Provide the [x, y] coordinate of the cell's center where the given text is located.  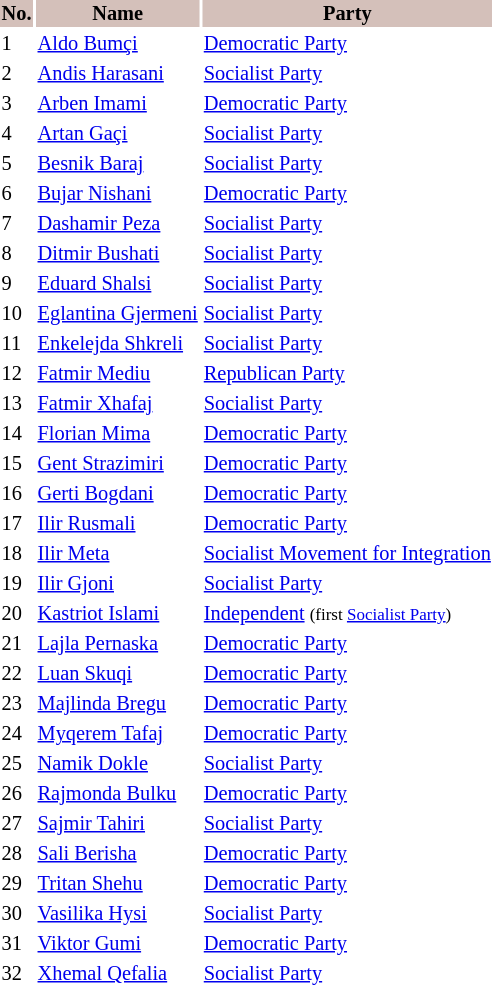
Vasilika Hysi [118, 914]
21 [16, 644]
Rajmonda Bulku [118, 794]
Tritan Shehu [118, 884]
Eglantina Gjermeni [118, 314]
19 [16, 584]
Ditmir Bushati [118, 254]
6 [16, 194]
Fatmir Mediu [118, 374]
Namik Dokle [118, 764]
3 [16, 104]
Florian Mima [118, 434]
Viktor Gumi [118, 944]
Sajmir Tahiri [118, 824]
Luan Skuqi [118, 674]
Myqerem Tafaj [118, 734]
28 [16, 854]
24 [16, 734]
31 [16, 944]
5 [16, 164]
Ilir Rusmali [118, 524]
Gerti Bogdani [118, 494]
Independent (first Socialist Party) [347, 614]
Bujar Nishani [118, 194]
25 [16, 764]
Arben Imami [118, 104]
22 [16, 674]
10 [16, 314]
Aldo Bumçi [118, 44]
17 [16, 524]
11 [16, 344]
Eduard Shalsi [118, 284]
Sali Berisha [118, 854]
Dashamir Peza [118, 224]
Ilir Meta [118, 554]
20 [16, 614]
9 [16, 284]
13 [16, 404]
Socialist Movement for Integration [347, 554]
Gent Strazimiri [118, 464]
7 [16, 224]
15 [16, 464]
Fatmir Xhafaj [118, 404]
16 [16, 494]
26 [16, 794]
1 [16, 44]
Artan Gaçi [118, 134]
8 [16, 254]
Besnik Baraj [118, 164]
29 [16, 884]
4 [16, 134]
18 [16, 554]
23 [16, 704]
12 [16, 374]
No. [16, 14]
Andis Harasani [118, 74]
Name [118, 14]
Republican Party [347, 374]
27 [16, 824]
Majlinda Bregu [118, 704]
Ilir Gjoni [118, 584]
Lajla Pernaska [118, 644]
14 [16, 434]
30 [16, 914]
Kastriot Islami [118, 614]
2 [16, 74]
Party [347, 14]
Enkelejda Shkreli [118, 344]
